Scan for the cell matching the given text and deliver its [x, y] coordinate at center. 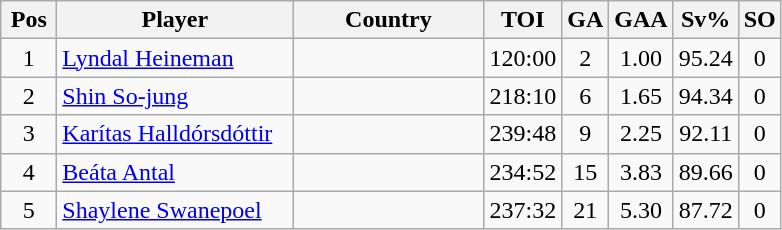
TOI [523, 20]
Shin So-jung [175, 96]
5 [29, 210]
95.24 [706, 58]
Beáta Antal [175, 172]
Sv% [706, 20]
239:48 [523, 134]
3 [29, 134]
Shaylene Swanepoel [175, 210]
21 [586, 210]
6 [586, 96]
Pos [29, 20]
9 [586, 134]
3.83 [641, 172]
SO [760, 20]
4 [29, 172]
Karítas Halldórsdóttir [175, 134]
GA [586, 20]
Player [175, 20]
1.00 [641, 58]
Lyndal Heineman [175, 58]
120:00 [523, 58]
2.25 [641, 134]
92.11 [706, 134]
237:32 [523, 210]
1.65 [641, 96]
1 [29, 58]
218:10 [523, 96]
15 [586, 172]
234:52 [523, 172]
Country [388, 20]
89.66 [706, 172]
94.34 [706, 96]
GAA [641, 20]
87.72 [706, 210]
5.30 [641, 210]
